Output the [X, Y] coordinate of the center of the cell containing the given text.  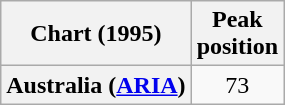
Chart (1995) [96, 34]
Australia (ARIA) [96, 85]
73 [237, 85]
Peakposition [237, 34]
